Find where the given text appears and provide that cell's center as (X, Y) coordinate. 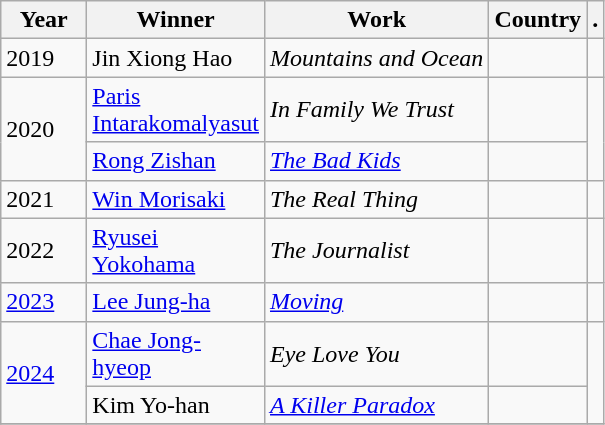
In Family We Trust (376, 110)
The Journalist (376, 250)
2019 (44, 58)
A Killer Paradox (376, 405)
Work (376, 20)
Lee Jung-ha (176, 302)
Eye Love You (376, 354)
2021 (44, 199)
Jin Xiong Hao (176, 58)
2022 (44, 250)
Rong Zishan (176, 161)
Paris Intarakomalyasut (176, 110)
Kim Yo-han (176, 405)
Ryusei Yokohama (176, 250)
Year (44, 20)
Win Morisaki (176, 199)
. (596, 20)
Chae Jong-hyeop (176, 354)
The Real Thing (376, 199)
2024 (44, 372)
Mountains and Ocean (376, 58)
Moving (376, 302)
The Bad Kids (376, 161)
Winner (176, 20)
2023 (44, 302)
Country (538, 20)
2020 (44, 128)
